From the cell containing the given text, extract its center point as (X, Y) coordinate. 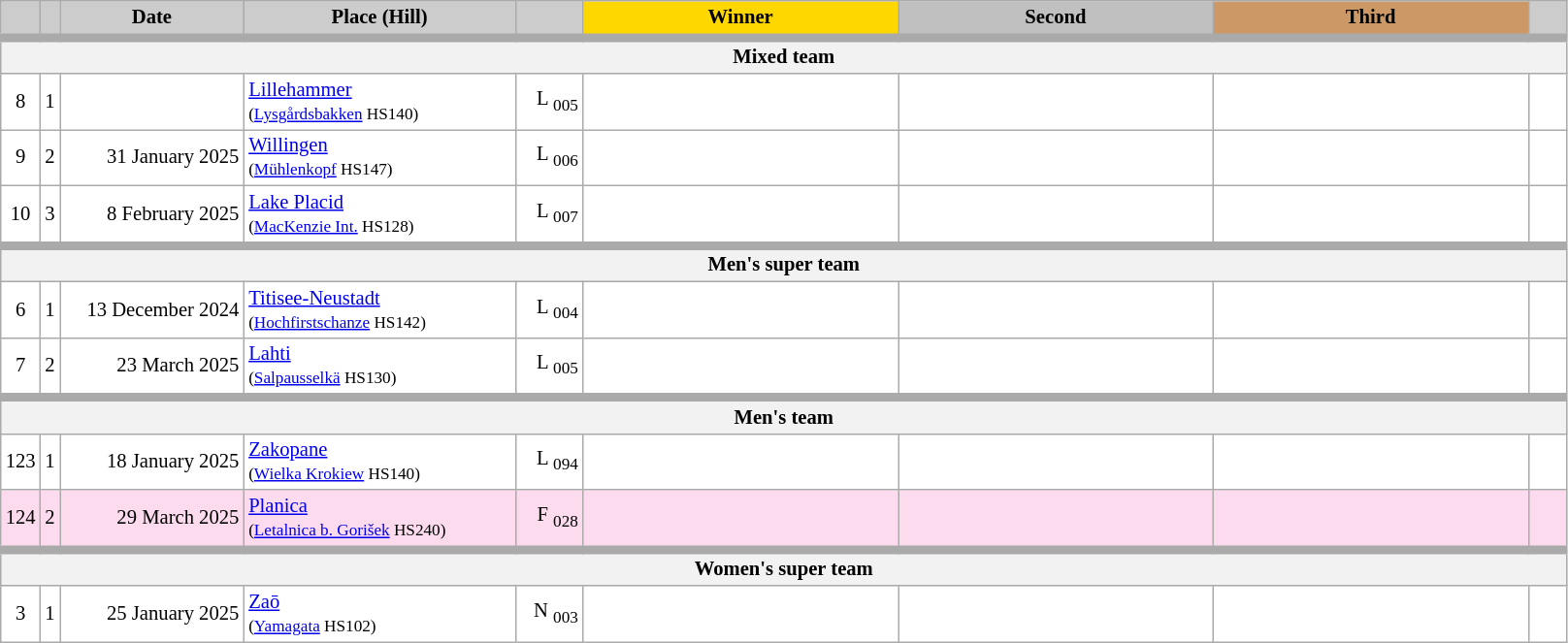
Lake Placid(MacKenzie Int. HS128) (379, 215)
8 (21, 102)
Women's super team (784, 567)
23 March 2025 (152, 368)
7 (21, 368)
9 (21, 157)
124 (21, 519)
13 December 2024 (152, 309)
31 January 2025 (152, 157)
Winner (741, 18)
N 003 (549, 614)
L 007 (549, 215)
L 004 (549, 309)
29 March 2025 (152, 519)
Zaō(Yamagata HS102) (379, 614)
Titisee-Neustadt(Hochfirstschanze HS142) (379, 309)
10 (21, 215)
Zakopane(Wielka Krokiew HS140) (379, 462)
Place (Hill) (379, 18)
123 (21, 462)
Lahti(Salpausselkä HS130) (379, 368)
Planica(Letalnica b. Gorišek HS240) (379, 519)
F 028 (549, 519)
Lillehammer(Lysgårdsbakken HS140) (379, 102)
8 February 2025 (152, 215)
L 006 (549, 157)
Mixed team (784, 55)
25 January 2025 (152, 614)
Men's super team (784, 263)
L 094 (549, 462)
6 (21, 309)
Date (152, 18)
Third (1370, 18)
18 January 2025 (152, 462)
Second (1056, 18)
Willingen(Mühlenkopf HS147) (379, 157)
Men's team (784, 415)
